Determine the (X, Y) coordinate at the center of the cell enclosing the given text.  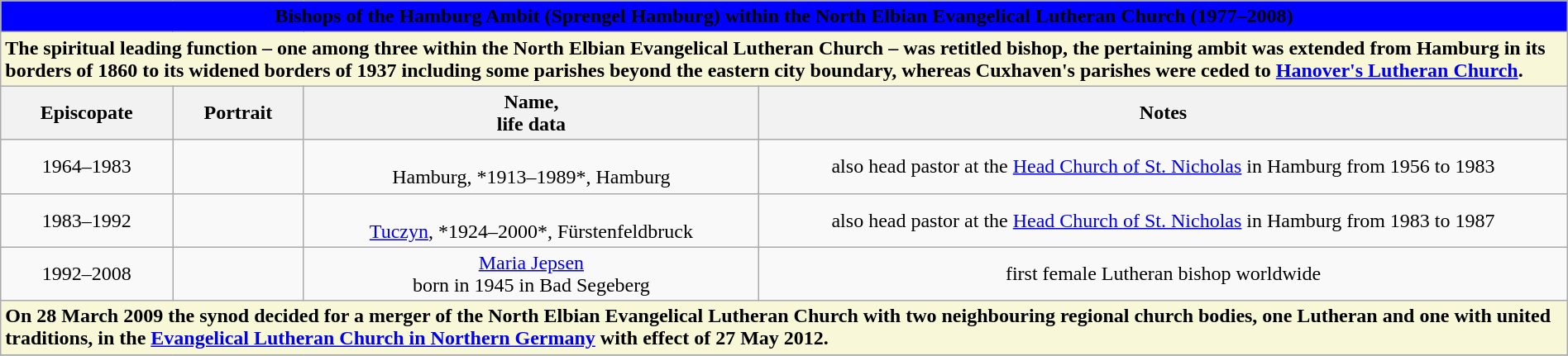
Tuczyn, *1924–2000*, Fürstenfeldbruck (531, 220)
also head pastor at the Head Church of St. Nicholas in Hamburg from 1983 to 1987 (1163, 220)
Portrait (238, 112)
Hamburg, *1913–1989*, Hamburg (531, 167)
1992–2008 (87, 274)
Notes (1163, 112)
also head pastor at the Head Church of St. Nicholas in Hamburg from 1956 to 1983 (1163, 167)
1964–1983 (87, 167)
Maria Jepsenborn in 1945 in Bad Segeberg (531, 274)
Bishops of the Hamburg Ambit (Sprengel Hamburg) within the North Elbian Evangelical Lutheran Church (1977–2008) (784, 17)
first female Lutheran bishop worldwide (1163, 274)
Name, life data (531, 112)
Episcopate (87, 112)
1983–1992 (87, 220)
